For the text-containing cell, return its midpoint in [x, y] coordinate format. 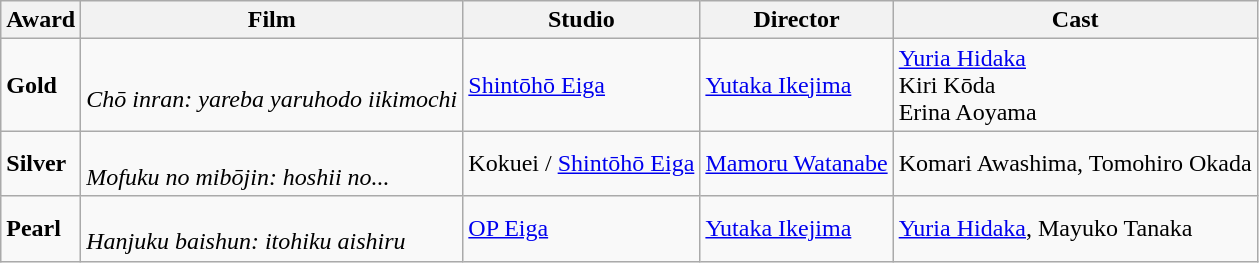
OP Eiga [582, 228]
Mamoru Watanabe [796, 164]
Director [796, 20]
Mofuku no mibōjin: hoshii no... [272, 164]
Cast [1075, 20]
Studio [582, 20]
Komari Awashima, Tomohiro Okada [1075, 164]
Kokuei / Shintōhō Eiga [582, 164]
Silver [41, 164]
Shintōhō Eiga [582, 85]
Chō inran: yareba yaruhodo iikimochi [272, 85]
Film [272, 20]
Hanjuku baishun: itohiku aishiru [272, 228]
Yuria Hidaka, Mayuko Tanaka [1075, 228]
Yuria HidakaKiri KōdaErina Aoyama [1075, 85]
Gold [41, 85]
Pearl [41, 228]
Award [41, 20]
